Extract the (X, Y) coordinate from the center of the cell holding the provided text.  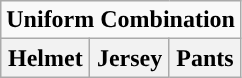
Pants (204, 58)
Jersey (130, 58)
Helmet (46, 58)
Uniform Combination (121, 20)
